Pinpoint the cell where the given text exists, returning its [x, y] midpoint coordinate. 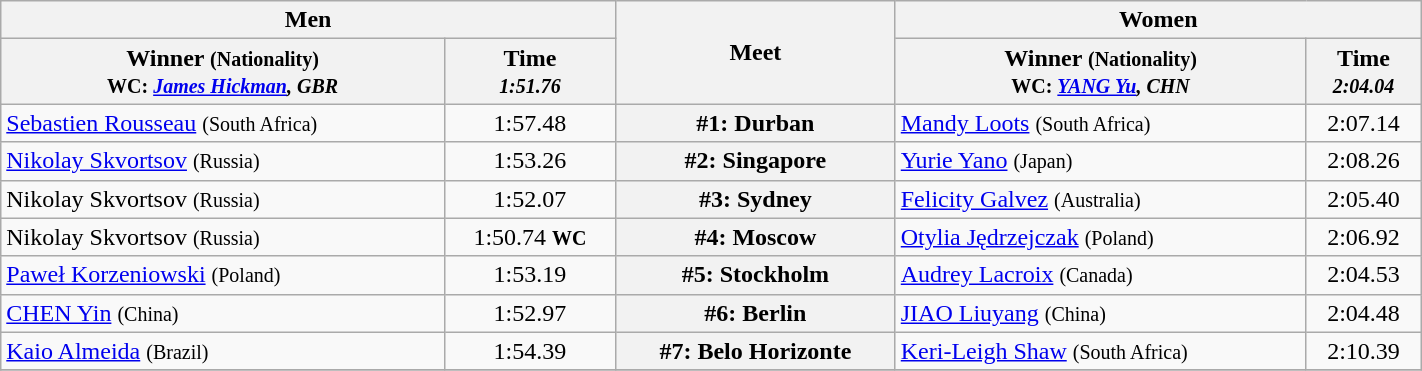
2:05.40 [1364, 199]
2:08.26 [1364, 161]
Winner (Nationality)WC: YANG Yu, CHN [1100, 72]
#5: Stockholm [756, 275]
Paweł Korzeniowski (Poland) [223, 275]
1:53.19 [530, 275]
#7: Belo Horizonte [756, 351]
Keri-Leigh Shaw (South Africa) [1100, 351]
CHEN Yin (China) [223, 313]
1:53.26 [530, 161]
1:50.74 WC [530, 237]
JIAO Liuyang (China) [1100, 313]
1:54.39 [530, 351]
Winner (Nationality) WC: James Hickman, GBR [223, 72]
Yurie Yano (Japan) [1100, 161]
2:07.14 [1364, 123]
#1: Durban [756, 123]
Otylia Jędrzejczak (Poland) [1100, 237]
1:52.07 [530, 199]
2:04.48 [1364, 313]
Felicity Galvez (Australia) [1100, 199]
Women [1158, 20]
Sebastien Rousseau (South Africa) [223, 123]
Men [308, 20]
2:04.53 [1364, 275]
Meet [756, 52]
Audrey Lacroix (Canada) [1100, 275]
Time2:04.04 [1364, 72]
Time 1:51.76 [530, 72]
#3: Sydney [756, 199]
1:52.97 [530, 313]
1:57.48 [530, 123]
#6: Berlin [756, 313]
2:10.39 [1364, 351]
Mandy Loots (South Africa) [1100, 123]
#4: Moscow [756, 237]
Kaio Almeida (Brazil) [223, 351]
2:06.92 [1364, 237]
#2: Singapore [756, 161]
